Return (x, y) of the center of cell containing provided text 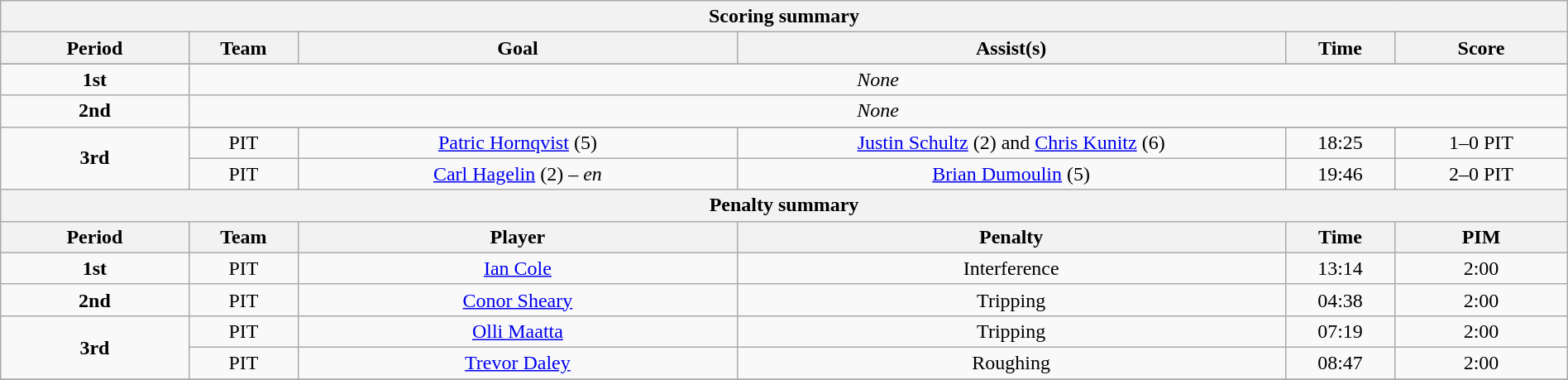
Patric Hornqvist (5) (518, 142)
Trevor Daley (518, 363)
Carl Hagelin (2) – en (518, 174)
Roughing (1011, 363)
13:14 (1340, 268)
Justin Schultz (2) and Chris Kunitz (6) (1011, 142)
18:25 (1340, 142)
Goal (518, 48)
08:47 (1340, 363)
Brian Dumoulin (5) (1011, 174)
Interference (1011, 268)
Conor Sheary (518, 300)
1–0 PIT (1481, 142)
Player (518, 237)
Score (1481, 48)
Scoring summary (784, 17)
Penalty (1011, 237)
Olli Maatta (518, 331)
19:46 (1340, 174)
07:19 (1340, 331)
PIM (1481, 237)
Penalty summary (784, 205)
Assist(s) (1011, 48)
2–0 PIT (1481, 174)
04:38 (1340, 300)
Ian Cole (518, 268)
